Scan for the cell matching the given text and deliver its [X, Y] coordinate at center. 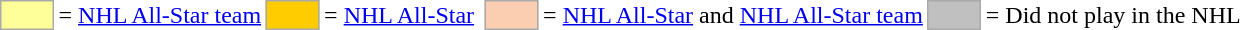
= NHL All-Star team [160, 15]
= NHL All-Star [400, 15]
= NHL All-Star and NHL All-Star team [734, 15]
